Find where the given text appears and provide that cell's center as [x, y] coordinate. 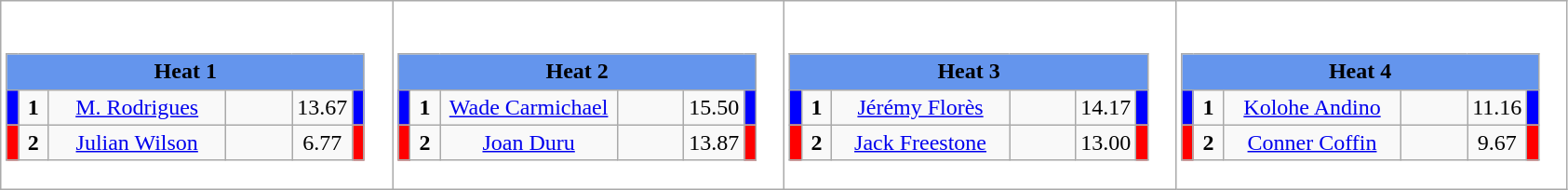
9.67 [1497, 142]
Jack Freestone [921, 142]
14.17 [1106, 107]
15.50 [715, 107]
Julian Wilson [138, 142]
Heat 2 1 Wade Carmichael 15.50 2 Joan Duru 13.87 [588, 95]
Heat 3 [969, 72]
Jérémy Florès [921, 107]
Conner Coffin [1312, 142]
Heat 1 [185, 72]
Wade Carmichael [529, 107]
Heat 1 1 M. Rodrigues 13.67 2 Julian Wilson 6.77 [197, 95]
6.77 [322, 142]
Heat 4 1 Kolohe Andino 11.16 2 Conner Coffin 9.67 [1372, 95]
11.16 [1497, 107]
13.00 [1106, 142]
13.87 [715, 142]
Heat 4 [1360, 72]
Kolohe Andino [1312, 107]
13.67 [322, 107]
M. Rodrigues [138, 107]
Joan Duru [529, 142]
Heat 2 [577, 72]
Heat 3 1 Jérémy Florès 14.17 2 Jack Freestone 13.00 [981, 95]
